Return (X, Y) of the center of cell containing provided text 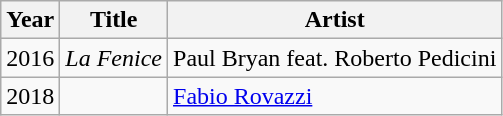
Fabio Rovazzi (335, 96)
La Fenice (114, 58)
2016 (30, 58)
Title (114, 20)
2018 (30, 96)
Paul Bryan feat. Roberto Pedicini (335, 58)
Artist (335, 20)
Year (30, 20)
